Find where the given text appears and provide that cell's center as (x, y) coordinate. 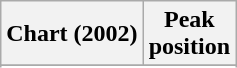
Peakposition (189, 34)
Chart (2002) (72, 34)
